Scan for the cell matching the given text and deliver its [X, Y] coordinate at center. 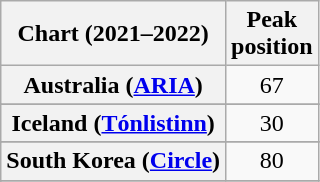
Australia (ARIA) [114, 85]
Chart (2021–2022) [114, 34]
67 [272, 85]
Iceland (Tónlistinn) [114, 123]
Peakposition [272, 34]
South Korea (Circle) [114, 161]
80 [272, 161]
30 [272, 123]
